Return the [x, y] coordinate for the center point of the cell that contains the specified text.  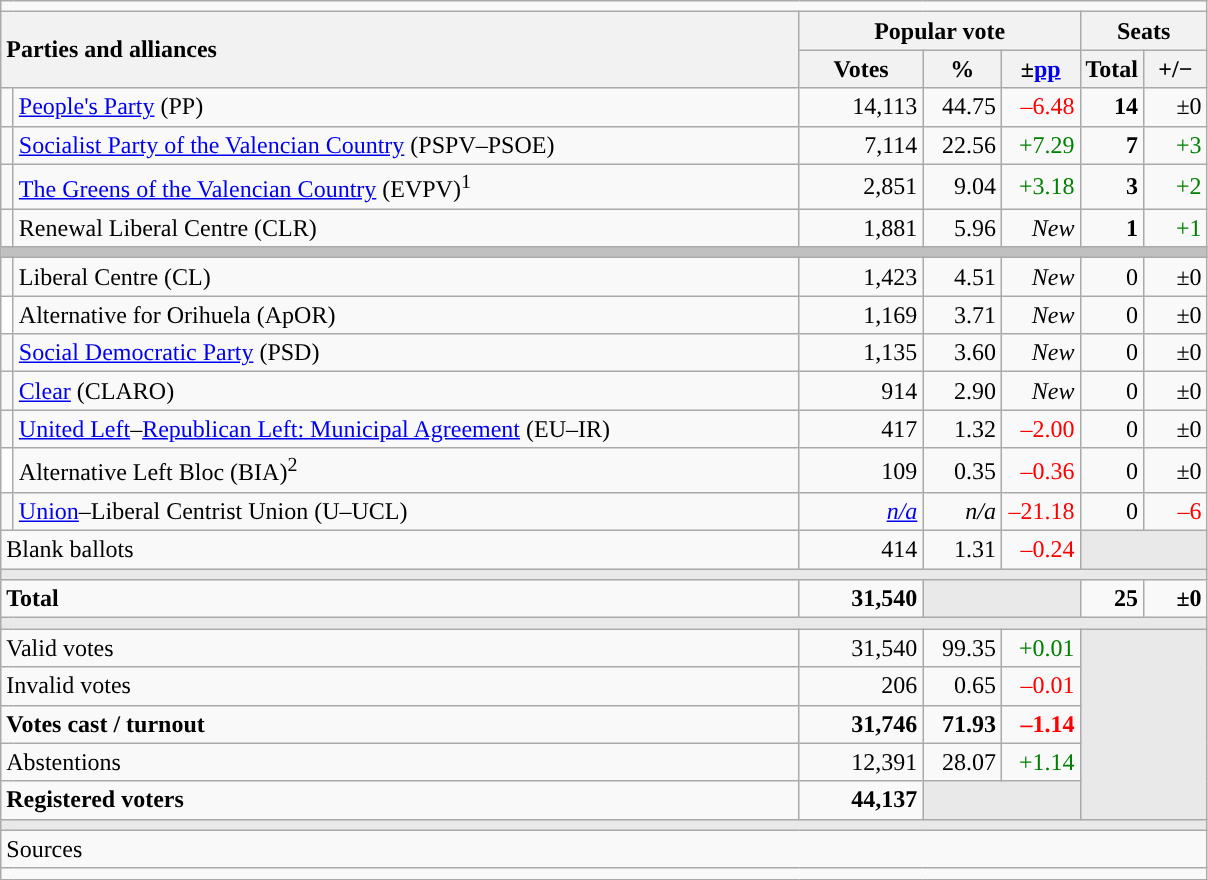
1 [1112, 228]
Blank ballots [400, 550]
1,423 [861, 277]
417 [861, 429]
44,137 [861, 800]
4.51 [962, 277]
United Left–Republican Left: Municipal Agreement (EU–IR) [406, 429]
+2 [1176, 186]
–0.24 [1040, 550]
Seats [1144, 31]
Liberal Centre (CL) [406, 277]
414 [861, 550]
% [962, 69]
Abstentions [400, 762]
+3 [1176, 145]
Invalid votes [400, 686]
–6.48 [1040, 107]
14,113 [861, 107]
The Greens of the Valencian Country (EVPV)1 [406, 186]
Alternative for Orihuela (ApOR) [406, 315]
2,851 [861, 186]
99.35 [962, 648]
People's Party (PP) [406, 107]
2.90 [962, 391]
Sources [604, 849]
+/− [1176, 69]
7 [1112, 145]
3.60 [962, 353]
14 [1112, 107]
1,169 [861, 315]
Renewal Liberal Centre (CLR) [406, 228]
Alternative Left Bloc (BIA)2 [406, 470]
71.93 [962, 724]
Votes cast / turnout [400, 724]
25 [1112, 599]
Parties and alliances [400, 50]
3.71 [962, 315]
–6 [1176, 512]
Social Democratic Party (PSD) [406, 353]
109 [861, 470]
1.32 [962, 429]
1,881 [861, 228]
Clear (CLARO) [406, 391]
9.04 [962, 186]
Votes [861, 69]
7,114 [861, 145]
Valid votes [400, 648]
–2.00 [1040, 429]
0.35 [962, 470]
+0.01 [1040, 648]
31,746 [861, 724]
914 [861, 391]
–1.14 [1040, 724]
+1.14 [1040, 762]
+1 [1176, 228]
–0.36 [1040, 470]
12,391 [861, 762]
Union–Liberal Centrist Union (U–UCL) [406, 512]
–21.18 [1040, 512]
5.96 [962, 228]
Socialist Party of the Valencian Country (PSPV–PSOE) [406, 145]
22.56 [962, 145]
1.31 [962, 550]
Registered voters [400, 800]
–0.01 [1040, 686]
±pp [1040, 69]
+3.18 [1040, 186]
44.75 [962, 107]
+7.29 [1040, 145]
28.07 [962, 762]
3 [1112, 186]
Popular vote [940, 31]
206 [861, 686]
0.65 [962, 686]
1,135 [861, 353]
